Return [X, Y] of the center of cell containing provided text 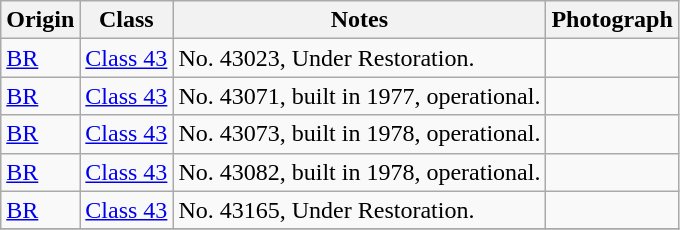
No. 43023, Under Restoration. [360, 58]
No. 43165, Under Restoration. [360, 210]
Photograph [612, 20]
No. 43073, built in 1978, operational. [360, 134]
Origin [40, 20]
Class [126, 20]
No. 43071, built in 1977, operational. [360, 96]
Notes [360, 20]
No. 43082, built in 1978, operational. [360, 172]
